Scan for the cell matching the given text and deliver its (x, y) coordinate at center. 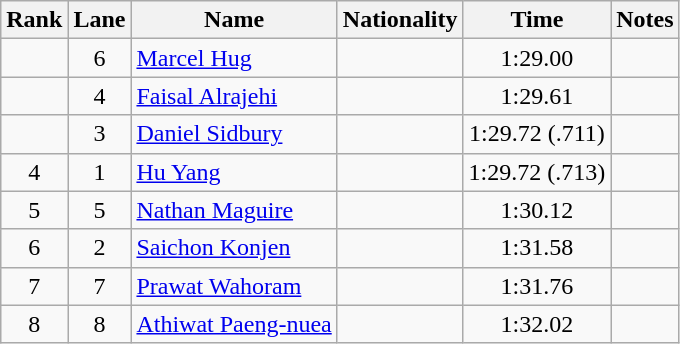
Nathan Maguire (234, 210)
Name (234, 20)
1 (100, 172)
Notes (645, 20)
Rank (34, 20)
1:31.58 (537, 248)
Time (537, 20)
1:30.12 (537, 210)
1:29.00 (537, 58)
1:29.72 (.711) (537, 134)
Prawat Wahoram (234, 286)
Lane (100, 20)
2 (100, 248)
1:31.76 (537, 286)
Hu Yang (234, 172)
Marcel Hug (234, 58)
Saichon Konjen (234, 248)
Nationality (400, 20)
Athiwat Paeng-nuea (234, 324)
Daniel Sidbury (234, 134)
1:29.72 (.713) (537, 172)
Faisal Alrajehi (234, 96)
1:32.02 (537, 324)
3 (100, 134)
1:29.61 (537, 96)
